For the text-containing cell, return its midpoint in (X, Y) coordinate format. 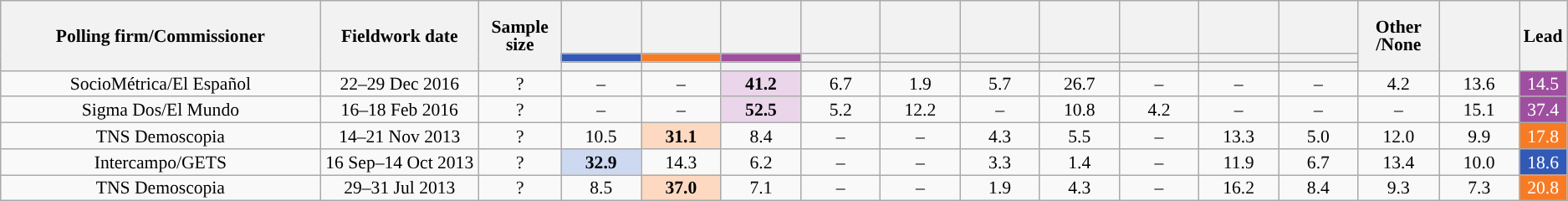
SocioMétrica/El Español (161, 84)
10.8 (1080, 111)
18.6 (1544, 162)
32.9 (601, 162)
5.2 (841, 111)
13.6 (1479, 84)
8.5 (601, 188)
17.8 (1544, 136)
20.8 (1544, 188)
5.0 (1318, 136)
Sample size (520, 35)
14.3 (682, 162)
12.2 (921, 111)
15.1 (1479, 111)
29–31 Jul 2013 (400, 188)
16–18 Feb 2016 (400, 111)
9.9 (1479, 136)
31.1 (682, 136)
37.0 (682, 188)
6.2 (761, 162)
41.2 (761, 84)
11.9 (1239, 162)
14–21 Nov 2013 (400, 136)
Intercampo/GETS (161, 162)
Lead (1544, 35)
12.0 (1398, 136)
9.3 (1398, 188)
13.3 (1239, 136)
13.4 (1398, 162)
5.7 (1000, 84)
16 Sep–14 Oct 2013 (400, 162)
10.0 (1479, 162)
7.1 (761, 188)
7.3 (1479, 188)
3.3 (1000, 162)
10.5 (601, 136)
52.5 (761, 111)
22–29 Dec 2016 (400, 84)
5.5 (1080, 136)
Sigma Dos/El Mundo (161, 111)
1.4 (1080, 162)
37.4 (1544, 111)
26.7 (1080, 84)
16.2 (1239, 188)
Other/None (1398, 35)
14.5 (1544, 84)
Fieldwork date (400, 35)
Polling firm/Commissioner (161, 35)
